Detect which cell encompasses the target text, then output its (X, Y) center coordinate. 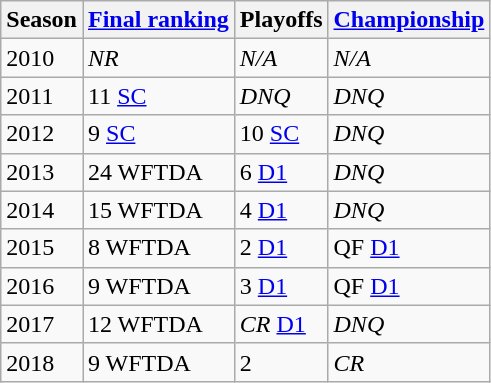
10 SC (281, 134)
2014 (42, 210)
2012 (42, 134)
9 SC (158, 134)
2011 (42, 96)
2010 (42, 58)
2015 (42, 248)
2 (281, 362)
4 D1 (281, 210)
NR (158, 58)
24 WFTDA (158, 172)
CR (409, 362)
2 D1 (281, 248)
15 WFTDA (158, 210)
Final ranking (158, 20)
CR D1 (281, 324)
6 D1 (281, 172)
12 WFTDA (158, 324)
8 WFTDA (158, 248)
11 SC (158, 96)
2016 (42, 286)
2017 (42, 324)
Playoffs (281, 20)
2018 (42, 362)
Season (42, 20)
2013 (42, 172)
Championship (409, 20)
3 D1 (281, 286)
